Return [X, Y] of the center of cell containing provided text 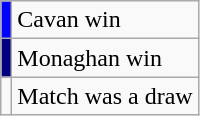
Cavan win [105, 20]
Monaghan win [105, 58]
Match was a draw [105, 96]
